Search for the cell housing the specified text and yield its [X, Y] center coordinate. 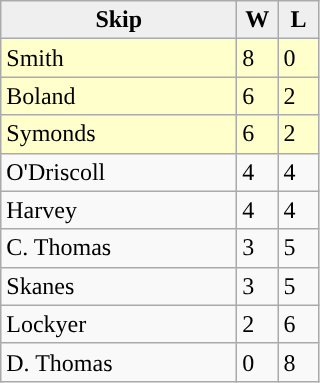
Symonds [119, 134]
Skip [119, 20]
Smith [119, 58]
Skanes [119, 286]
Boland [119, 96]
O'Driscoll [119, 172]
C. Thomas [119, 248]
D. Thomas [119, 362]
Harvey [119, 210]
L [298, 20]
Lockyer [119, 324]
W [258, 20]
